Return [X, Y] of the center of cell containing provided text 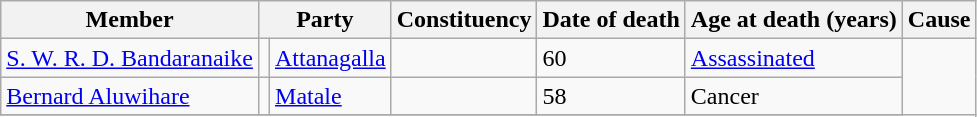
Date of death [611, 20]
Attanagalla [331, 58]
Cancer [794, 96]
Bernard Aluwihare [130, 96]
Constituency [464, 20]
Assassinated [794, 58]
Cause [939, 20]
60 [611, 58]
Party [324, 20]
Age at death (years) [794, 20]
58 [611, 96]
Member [130, 20]
Matale [331, 96]
S. W. R. D. Bandaranaike [130, 58]
